Provide the [X, Y] coordinate of the cell's center where the given text is located.  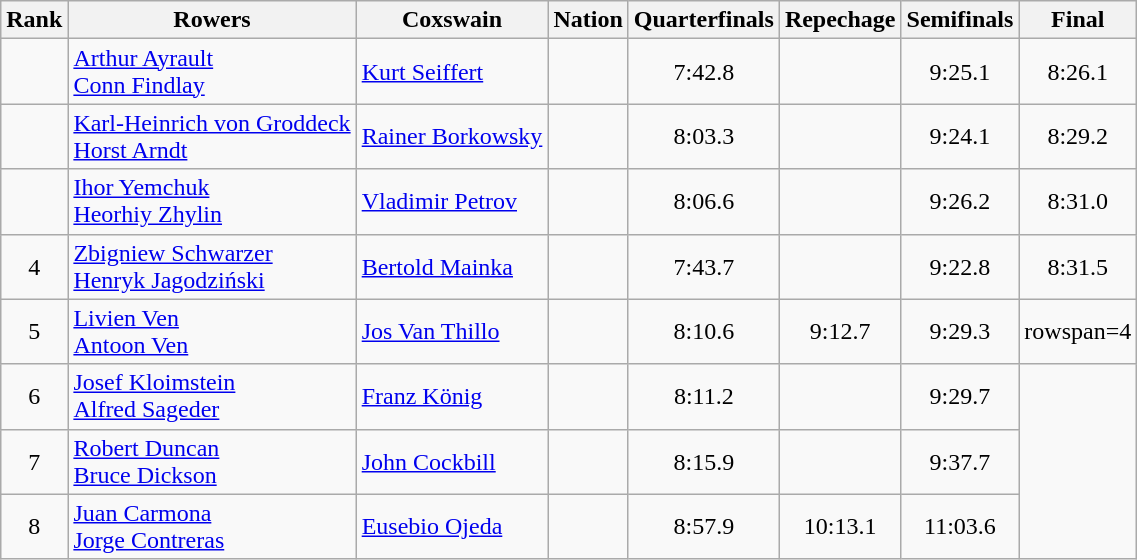
8:03.3 [704, 136]
9:25.1 [960, 72]
Quarterfinals [704, 20]
8:10.6 [704, 332]
9:24.1 [960, 136]
4 [34, 266]
8:11.2 [704, 396]
Livien VenAntoon Ven [212, 332]
10:13.1 [840, 526]
Semifinals [960, 20]
Karl-Heinrich von GroddeckHorst Arndt [212, 136]
8:31.0 [1078, 202]
8:26.1 [1078, 72]
Coxswain [452, 20]
Ihor YemchukHeorhiy Zhylin [212, 202]
9:29.7 [960, 396]
Jos Van Thillo [452, 332]
8:57.9 [704, 526]
Eusebio Ojeda [452, 526]
John Cockbill [452, 462]
9:37.7 [960, 462]
Bertold Mainka [452, 266]
Vladimir Petrov [452, 202]
9:26.2 [960, 202]
Rowers [212, 20]
Kurt Seiffert [452, 72]
Rainer Borkowsky [452, 136]
7:43.7 [704, 266]
7 [34, 462]
9:29.3 [960, 332]
Zbigniew SchwarzerHenryk Jagodziński [212, 266]
rowspan=4 [1078, 332]
Josef KloimsteinAlfred Sageder [212, 396]
8:29.2 [1078, 136]
Final [1078, 20]
6 [34, 396]
Rank [34, 20]
9:22.8 [960, 266]
Juan CarmonaJorge Contreras [212, 526]
Robert DuncanBruce Dickson [212, 462]
11:03.6 [960, 526]
8 [34, 526]
Arthur AyraultConn Findlay [212, 72]
8:06.6 [704, 202]
9:12.7 [840, 332]
Nation [588, 20]
8:15.9 [704, 462]
Repechage [840, 20]
5 [34, 332]
8:31.5 [1078, 266]
Franz König [452, 396]
7:42.8 [704, 72]
